Identify which cell holds the provided text, then report its (X, Y) central coordinate. 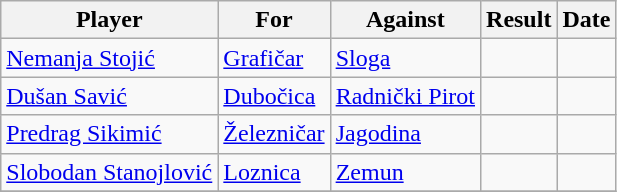
Nemanja Stojić (110, 58)
Result (519, 20)
Zemun (405, 172)
Sloga (405, 58)
For (274, 20)
Dubočica (274, 96)
Against (405, 20)
Železničar (274, 134)
Dušan Savić (110, 96)
Player (110, 20)
Predrag Sikimić (110, 134)
Grafičar (274, 58)
Radnički Pirot (405, 96)
Slobodan Stanojlović (110, 172)
Loznica (274, 172)
Jagodina (405, 134)
Date (586, 20)
